Determine the (x, y) coordinate at the center of the cell enclosing the given text.  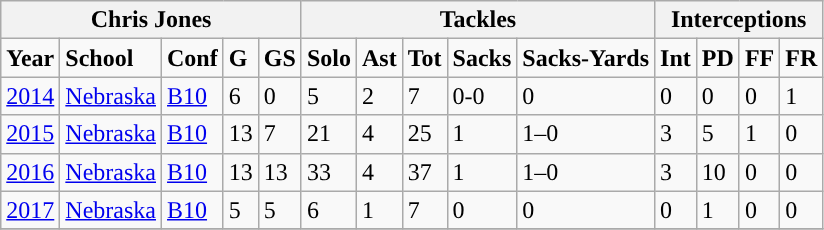
GS (280, 58)
2 (379, 96)
10 (718, 172)
21 (328, 134)
FR (802, 58)
Sacks (482, 58)
School (111, 58)
Tackles (478, 20)
2014 (30, 96)
G (240, 58)
FF (759, 58)
Conf (193, 58)
Year (30, 58)
Int (676, 58)
Interceptions (739, 20)
Chris Jones (152, 20)
Tot (424, 58)
25 (424, 134)
Ast (379, 58)
33 (328, 172)
2016 (30, 172)
37 (424, 172)
2017 (30, 210)
2015 (30, 134)
Solo (328, 58)
Sacks-Yards (586, 58)
PD (718, 58)
0-0 (482, 96)
